Return [x, y] of the center of cell containing provided text 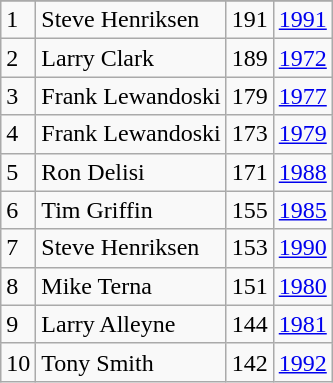
Ron Delisi [131, 172]
2 [18, 58]
171 [250, 172]
9 [18, 324]
10 [18, 362]
1992 [302, 362]
144 [250, 324]
Larry Alleyne [131, 324]
3 [18, 96]
191 [250, 20]
5 [18, 172]
7 [18, 248]
6 [18, 210]
142 [250, 362]
153 [250, 248]
173 [250, 134]
Mike Terna [131, 286]
1990 [302, 248]
Tim Griffin [131, 210]
1977 [302, 96]
1979 [302, 134]
1981 [302, 324]
155 [250, 210]
8 [18, 286]
1980 [302, 286]
151 [250, 286]
1991 [302, 20]
1985 [302, 210]
179 [250, 96]
189 [250, 58]
1 [18, 20]
1972 [302, 58]
1988 [302, 172]
Tony Smith [131, 362]
Larry Clark [131, 58]
4 [18, 134]
